Capture the cell that displays the provided text and extract its [x, y] central coordinate. 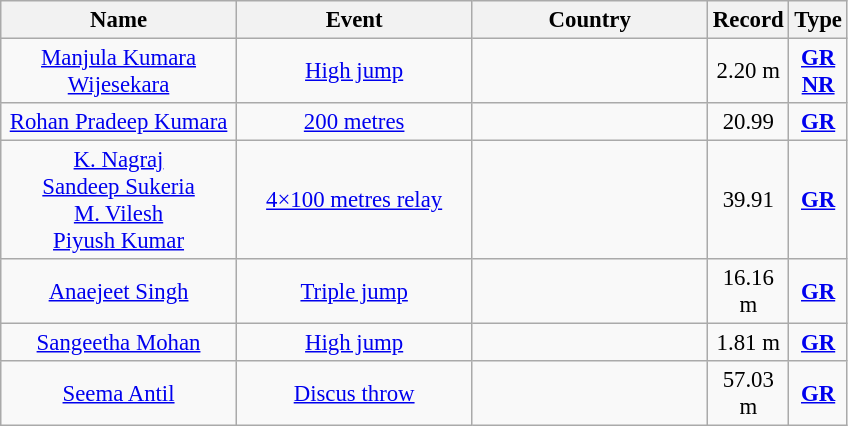
39.91 [748, 200]
Rohan Pradeep Kumara [119, 122]
Country [590, 20]
Triple jump [354, 292]
Name [119, 20]
GR NR [818, 72]
200 metres [354, 122]
4×100 metres relay [354, 200]
Type [818, 20]
Sangeetha Mohan [119, 343]
20.99 [748, 122]
K. NagrajSandeep SukeriaM. VileshPiyush Kumar [119, 200]
Event [354, 20]
Anaejeet Singh [119, 292]
1.81 m [748, 343]
Record [748, 20]
Manjula Kumara Wijesekara [119, 72]
2.20 m [748, 72]
16.16 m [748, 292]
